Pinpoint the cell where the given text exists, returning its [X, Y] midpoint coordinate. 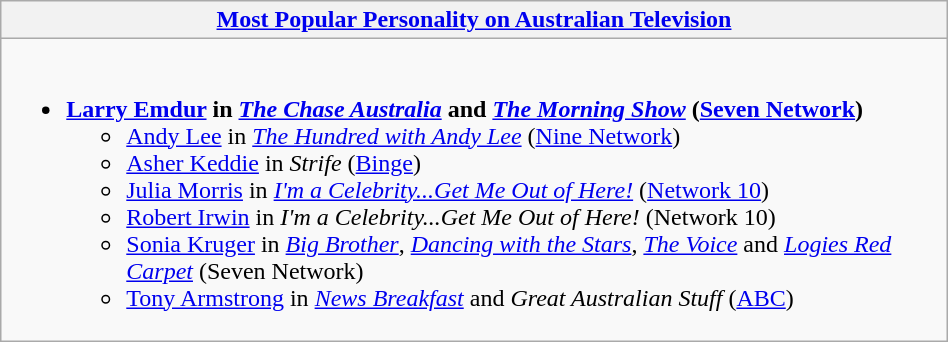
Most Popular Personality on Australian Television [474, 20]
